Search for the cell housing the specified text and yield its (X, Y) center coordinate. 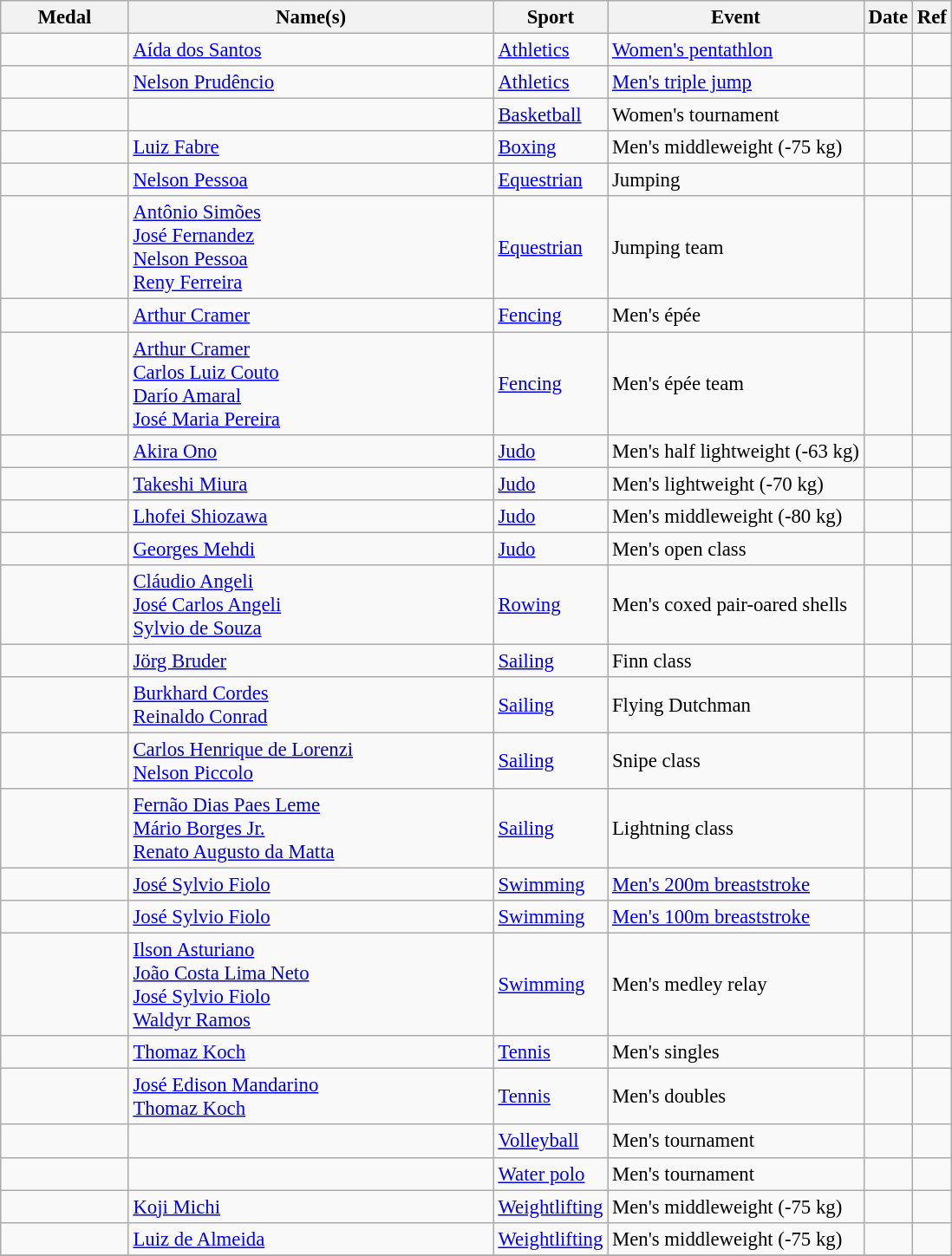
Men's middleweight (-80 kg) (736, 516)
Luiz de Almeida (310, 1239)
Date (888, 17)
Flying Dutchman (736, 706)
Water polo (551, 1174)
Nelson Prudêncio (310, 82)
Aída dos Santos (310, 50)
Event (736, 17)
Finn class (736, 661)
Jörg Bruder (310, 661)
Rowing (551, 605)
Arthur Cramer (310, 316)
Men's coxed pair-oared shells (736, 605)
Sport (551, 17)
Boxing (551, 147)
Basketball (551, 115)
Women's pentathlon (736, 50)
Men's lightweight (-70 kg) (736, 484)
Nelson Pessoa (310, 180)
Volleyball (551, 1142)
Men's épée team (736, 383)
Cláudio Angeli José Carlos Angeli Sylvio de Souza (310, 605)
Akira Ono (310, 451)
Men's half lightweight (-63 kg) (736, 451)
Georges Mehdi (310, 549)
José Edison Mandarino Thomaz Koch (310, 1097)
Lightning class (736, 829)
Ilson Asturiano João Costa Lima Neto José Sylvio Fiolo Waldyr Ramos (310, 985)
Men's open class (736, 549)
Medal (64, 17)
Luiz Fabre (310, 147)
Koji Michi (310, 1207)
Arthur CramerCarlos Luiz CoutoDarío AmaralJosé Maria Pereira (310, 383)
Takeshi Miura (310, 484)
Men's épée (736, 316)
Men's triple jump (736, 82)
Name(s) (310, 17)
Men's 200m breaststroke (736, 885)
Antônio Simões José Fernandez Nelson Pessoa Reny Ferreira (310, 248)
Jumping team (736, 248)
Burkhard Cordes Reinaldo Conrad (310, 706)
Men's singles (736, 1052)
Men's medley relay (736, 985)
Snipe class (736, 761)
Fernão Dias Paes Leme Mário Borges Jr. Renato Augusto da Matta (310, 829)
Men's 100m breaststroke (736, 917)
Jumping (736, 180)
Women's tournament (736, 115)
Thomaz Koch (310, 1052)
Ref (931, 17)
Men's doubles (736, 1097)
Carlos Henrique de Lorenzi Nelson Piccolo (310, 761)
Lhofei Shiozawa (310, 516)
